Return [X, Y] of the center of cell containing provided text 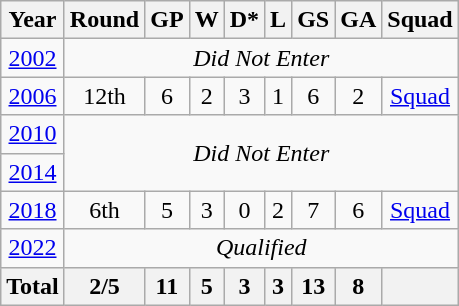
L [278, 20]
0 [244, 210]
12th [104, 96]
2006 [33, 96]
Total [33, 286]
W [206, 20]
2002 [33, 58]
2018 [33, 210]
Round [104, 20]
13 [314, 286]
2022 [33, 248]
2/5 [104, 286]
GA [358, 20]
8 [358, 286]
6th [104, 210]
7 [314, 210]
GP [167, 20]
D* [244, 20]
Qualified [261, 248]
Year [33, 20]
2014 [33, 172]
11 [167, 286]
1 [278, 96]
GS [314, 20]
2010 [33, 134]
